For the text-containing cell, return its midpoint in (x, y) coordinate format. 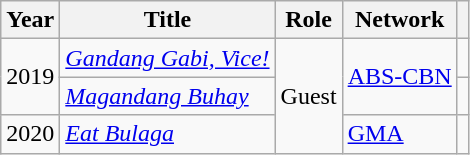
Guest (308, 96)
2020 (30, 134)
ABS-CBN (400, 77)
GMA (400, 134)
2019 (30, 77)
Eat Bulaga (168, 134)
Magandang Buhay (168, 96)
Year (30, 20)
Network (400, 20)
Role (308, 20)
Title (168, 20)
Gandang Gabi, Vice! (168, 58)
